Output the [x, y] coordinate of the center of the cell containing the given text.  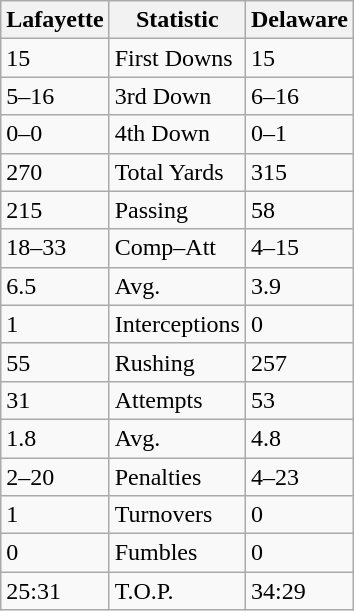
257 [299, 362]
Rushing [177, 362]
5–16 [55, 96]
6–16 [299, 96]
T.O.P. [177, 591]
315 [299, 172]
1.8 [55, 438]
53 [299, 400]
58 [299, 210]
25:31 [55, 591]
6.5 [55, 286]
Turnovers [177, 515]
Attempts [177, 400]
4–23 [299, 477]
4th Down [177, 134]
215 [55, 210]
0–0 [55, 134]
4–15 [299, 248]
34:29 [299, 591]
Delaware [299, 20]
Fumbles [177, 553]
2–20 [55, 477]
3.9 [299, 286]
First Downs [177, 58]
4.8 [299, 438]
Comp–Att [177, 248]
18–33 [55, 248]
270 [55, 172]
Passing [177, 210]
Penalties [177, 477]
Statistic [177, 20]
3rd Down [177, 96]
55 [55, 362]
0–1 [299, 134]
31 [55, 400]
Total Yards [177, 172]
Lafayette [55, 20]
Interceptions [177, 324]
